Return (x, y) of the center of cell containing provided text 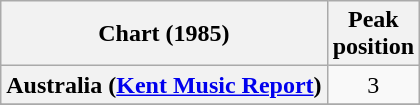
3 (373, 85)
Chart (1985) (164, 34)
Peakposition (373, 34)
Australia (Kent Music Report) (164, 85)
